Detect which cell encompasses the target text, then output its (x, y) center coordinate. 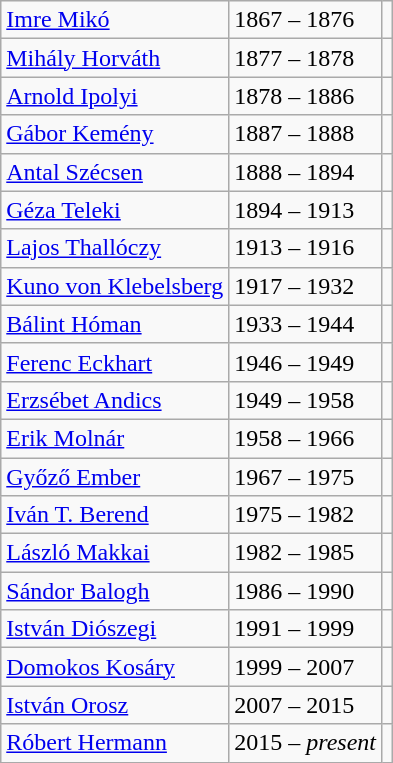
Bálint Hóman (115, 324)
Ferenc Eckhart (115, 362)
1894 – 1913 (306, 210)
1967 – 1975 (306, 477)
1877 – 1878 (306, 58)
1946 – 1949 (306, 362)
Erzsébet Andics (115, 400)
1887 – 1888 (306, 134)
Mihály Horváth (115, 58)
1933 – 1944 (306, 324)
1982 – 1985 (306, 553)
Iván T. Berend (115, 515)
Imre Mikó (115, 20)
1917 – 1932 (306, 286)
1999 – 2007 (306, 667)
István Orosz (115, 705)
1878 – 1886 (306, 96)
Kuno von Klebelsberg (115, 286)
László Makkai (115, 553)
1888 – 1894 (306, 172)
1975 – 1982 (306, 515)
Gábor Kemény (115, 134)
Domokos Kosáry (115, 667)
Antal Szécsen (115, 172)
Győző Ember (115, 477)
István Diószegi (115, 629)
1991 – 1999 (306, 629)
1913 – 1916 (306, 248)
Erik Molnár (115, 438)
1958 – 1966 (306, 438)
Géza Teleki (115, 210)
Róbert Hermann (115, 743)
Lajos Thallóczy (115, 248)
1867 – 1876 (306, 20)
2015 – present (306, 743)
1986 – 1990 (306, 591)
2007 – 2015 (306, 705)
Arnold Ipolyi (115, 96)
Sándor Balogh (115, 591)
1949 – 1958 (306, 400)
